Locate the cell with the specified text and output its [X, Y] center coordinate. 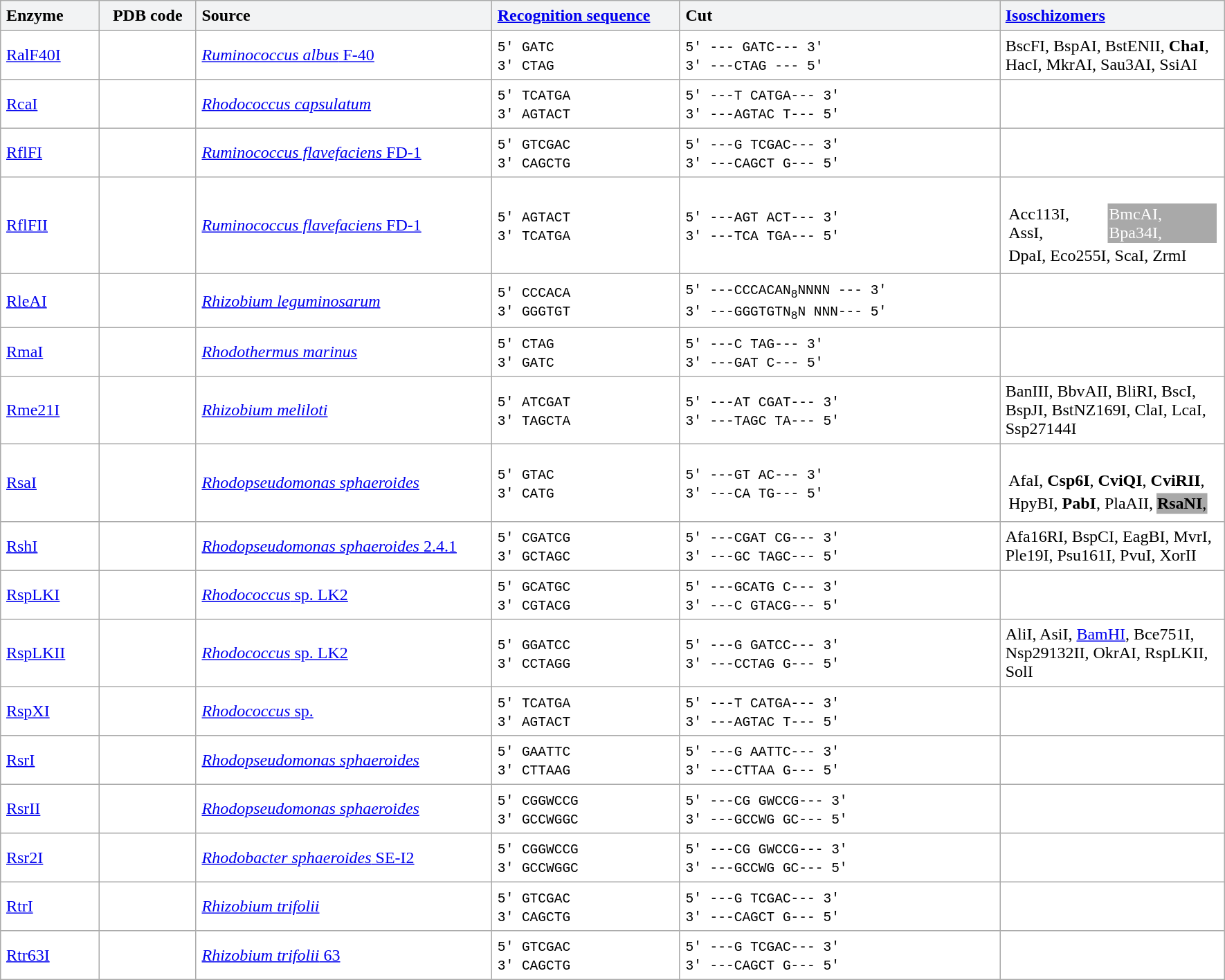
BscFI, BspAI, BstENII, ChaI, HacI, MkrAI, Sau3AI, SsiAI [1111, 55]
HpyBI, PabI, PlaAII, [1081, 504]
5' --- GATC--- 3' 3' ---CTAG --- 5' [840, 55]
Recognition sequence [586, 16]
5' ---GT AC--- 3' 3' ---CA TG--- 5' [840, 483]
BanIII, BbvAII, BliRI, BscI, BspJI, BstNZ169I, ClaI, LcaI, Ssp27144I [1111, 410]
5' ---AGT ACT--- 3' 3' ---TCA TGA--- 5' [840, 226]
Rhodobacter sphaeroides SE-I2 [343, 857]
RsrI [50, 760]
RsaI [50, 483]
Ruminococcus albus F-40 [343, 55]
Rhodopseudomonas sphaeroides 2.4.1 [343, 546]
5' GAATTC 3' CTTAAG [586, 760]
DpaI, Eco255I, ScaI, ZrmI [1112, 255]
Rhodococcus capsulatum [343, 104]
5' CGATCG 3' GCTAGC [586, 546]
5' ---CGAT CG--- 3' 3' ---GC TAGC--- 5' [840, 546]
RcaI [50, 104]
RspLKII [50, 653]
5' GGATCC 3' CCTAGG [586, 653]
Rhodothermus marinus [343, 352]
5' ---CCCACAN8NNNN --- 3' 3' ---GGGTGTN8N NNN--- 5' [840, 300]
BmcAI, Bpa34I, [1163, 223]
5' GATC 3' CTAG [586, 55]
5' ---G AATTC--- 3' 3' ---CTTAA G--- 5' [840, 760]
5' ---GCATG C--- 3' 3' ---C GTACG--- 5' [840, 595]
5' CTAG 3' GATC [586, 352]
RspLKI [50, 595]
Rme21I [50, 410]
Rhizobium meliloti [343, 410]
5' GCATGC 3' CGTACG [586, 595]
5' ---AT CGAT--- 3' 3' ---TAGC TA--- 5' [840, 410]
AfaI, Csp6I, CviQI, CviRII, HpyBI, PabI, PlaAII, RsaNI, [1111, 483]
RsrII [50, 809]
Acc113I, AssI, [1057, 223]
RmaI [50, 352]
PDB code [147, 16]
RtrI [50, 907]
Rhizobium trifolii [343, 907]
RalF40I [50, 55]
5' GTAC 3' CATG [586, 483]
RshI [50, 546]
5' ---G GATCC--- 3' 3' ---CCTAG G--- 5' [840, 653]
Rhizobium leguminosarum [343, 300]
RsaNI, [1181, 504]
5' AGTACT 3' TCATGA [586, 226]
5' ---C TAG--- 3' 3' ---GAT C--- 5' [840, 352]
Cut [840, 16]
Afa16RI, BspCI, EagBI, MvrI, Ple19I, Psu161I, PvuI, XorII [1111, 546]
RleAI [50, 300]
RflFI [50, 152]
RflFII [50, 226]
AliI, AsiI, BamHI, Bce751I, Nsp29132II, OkrAI, RspLKII, SolI [1111, 653]
Isoschizomers [1111, 16]
Rhizobium trifolii 63 [343, 955]
Rtr63I [50, 955]
5' ATCGAT 3' TAGCTA [586, 410]
5' CCCACA 3' GGGTGT [586, 300]
Source [343, 16]
Acc113I, AssI, BmcAI, Bpa34I, DpaI, Eco255I, ScaI, ZrmI [1111, 226]
Rhodococcus sp. [343, 711]
Rsr2I [50, 857]
Enzyme [50, 16]
AfaI, Csp6I, CviQI, CviRII, [1107, 481]
RspXI [50, 711]
